Return (x, y) of the center of cell containing provided text 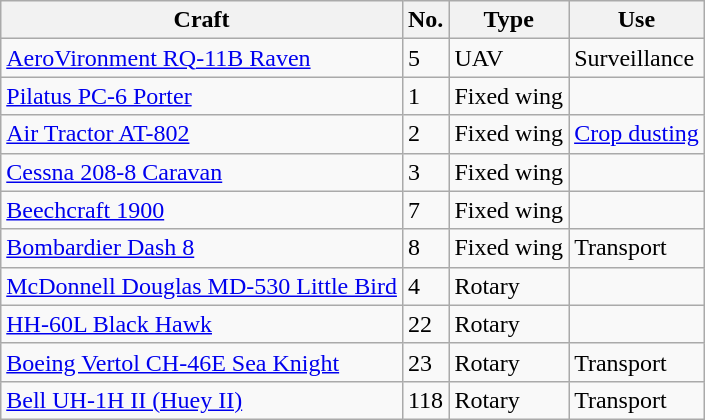
HH-60L Black Hawk (202, 324)
1 (425, 96)
UAV (509, 58)
22 (425, 324)
Boeing Vertol CH-46E Sea Knight (202, 362)
5 (425, 58)
Craft (202, 20)
Type (509, 20)
McDonnell Douglas MD-530 Little Bird (202, 286)
Cessna 208-8 Caravan (202, 172)
7 (425, 210)
Beechcraft 1900 (202, 210)
Use (637, 20)
Crop dusting (637, 134)
3 (425, 172)
118 (425, 400)
4 (425, 286)
Bell UH-1H II (Huey II) (202, 400)
Air Tractor AT-802 (202, 134)
AeroVironment RQ-11B Raven (202, 58)
23 (425, 362)
Bombardier Dash 8 (202, 248)
No. (425, 20)
8 (425, 248)
Pilatus PC-6 Porter (202, 96)
Surveillance (637, 58)
2 (425, 134)
